Return the (x, y) coordinate for the center point of the cell that contains the specified text.  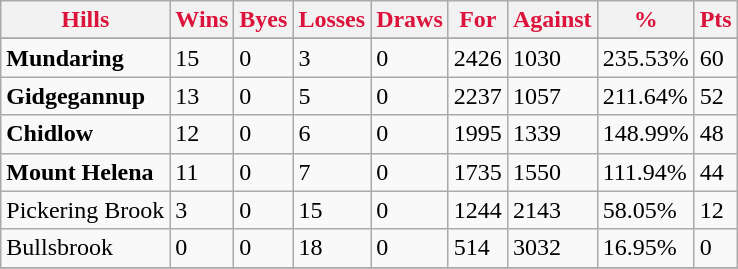
16.95% (646, 248)
1339 (552, 134)
Bullsbrook (86, 248)
1995 (478, 134)
48 (716, 134)
Against (552, 20)
% (646, 20)
235.53% (646, 58)
Hills (86, 20)
Mount Helena (86, 172)
514 (478, 248)
1550 (552, 172)
1030 (552, 58)
For (478, 20)
44 (716, 172)
6 (332, 134)
2426 (478, 58)
Wins (202, 20)
1735 (478, 172)
148.99% (646, 134)
1244 (478, 210)
Mundaring (86, 58)
18 (332, 248)
13 (202, 96)
2143 (552, 210)
Draws (410, 20)
111.94% (646, 172)
52 (716, 96)
7 (332, 172)
Byes (264, 20)
3032 (552, 248)
211.64% (646, 96)
Losses (332, 20)
60 (716, 58)
11 (202, 172)
1057 (552, 96)
Chidlow (86, 134)
Pts (716, 20)
Pickering Brook (86, 210)
2237 (478, 96)
5 (332, 96)
58.05% (646, 210)
Gidgegannup (86, 96)
